Search for the cell housing the specified text and yield its [X, Y] center coordinate. 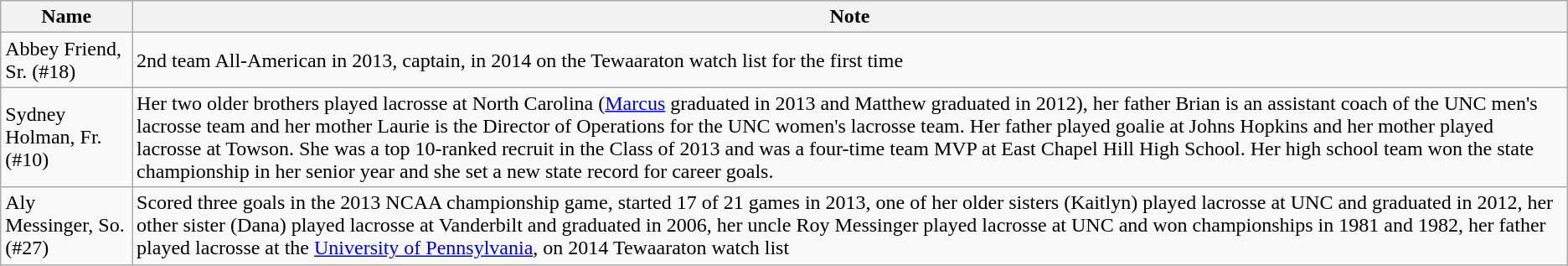
Aly Messinger, So. (#27) [67, 226]
Sydney Holman, Fr. (#10) [67, 138]
2nd team All-American in 2013, captain, in 2014 on the Tewaaraton watch list for the first time [850, 60]
Name [67, 17]
Abbey Friend, Sr. (#18) [67, 60]
Note [850, 17]
